Scan for the cell matching the given text and deliver its (x, y) coordinate at center. 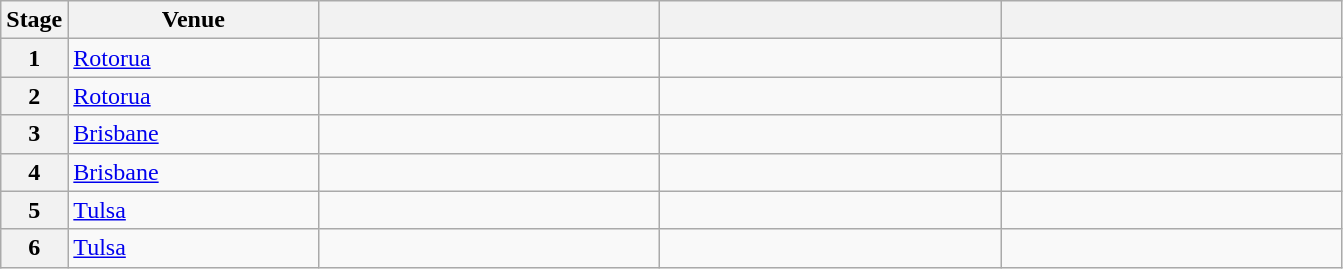
Venue (194, 20)
4 (34, 172)
1 (34, 58)
Stage (34, 20)
5 (34, 210)
3 (34, 134)
2 (34, 96)
6 (34, 248)
